Identify which cell holds the provided text, then report its (x, y) central coordinate. 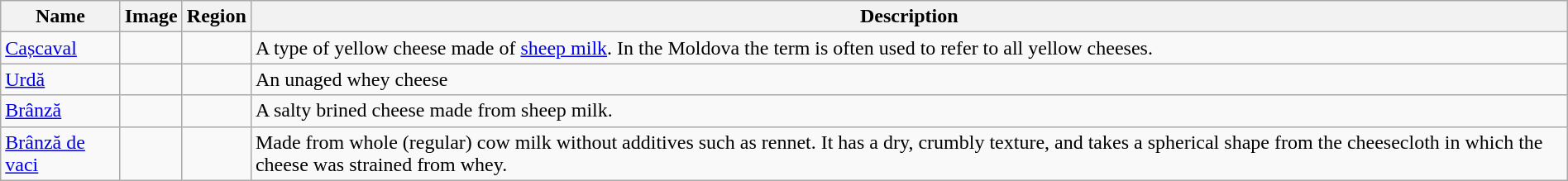
Name (60, 17)
Brânză (60, 111)
Brânză de vaci (60, 154)
Image (151, 17)
A salty brined cheese made from sheep milk. (909, 111)
Description (909, 17)
Cașcaval (60, 48)
A type of yellow cheese made of sheep milk. In the Moldova the term is often used to refer to all yellow cheeses. (909, 48)
Urdă (60, 79)
Region (217, 17)
An unaged whey cheese (909, 79)
